Detect which cell encompasses the target text, then output its (x, y) center coordinate. 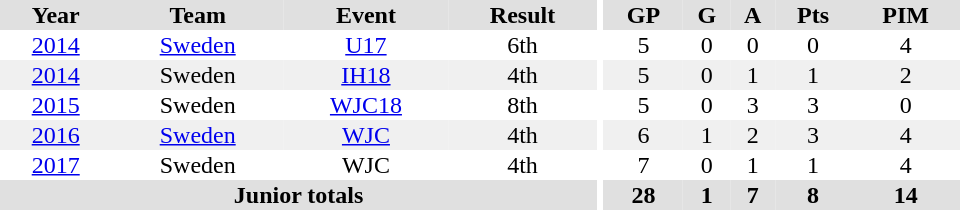
U17 (366, 45)
Team (198, 15)
PIM (906, 15)
Result (522, 15)
6th (522, 45)
Pts (813, 15)
28 (644, 195)
G (706, 15)
GP (644, 15)
2017 (56, 165)
8th (522, 105)
6 (644, 135)
A (752, 15)
8 (813, 195)
Year (56, 15)
2015 (56, 105)
IH18 (366, 75)
Junior totals (298, 195)
Event (366, 15)
WJC18 (366, 105)
14 (906, 195)
2016 (56, 135)
